Identify which cell holds the provided text, then report its [x, y] central coordinate. 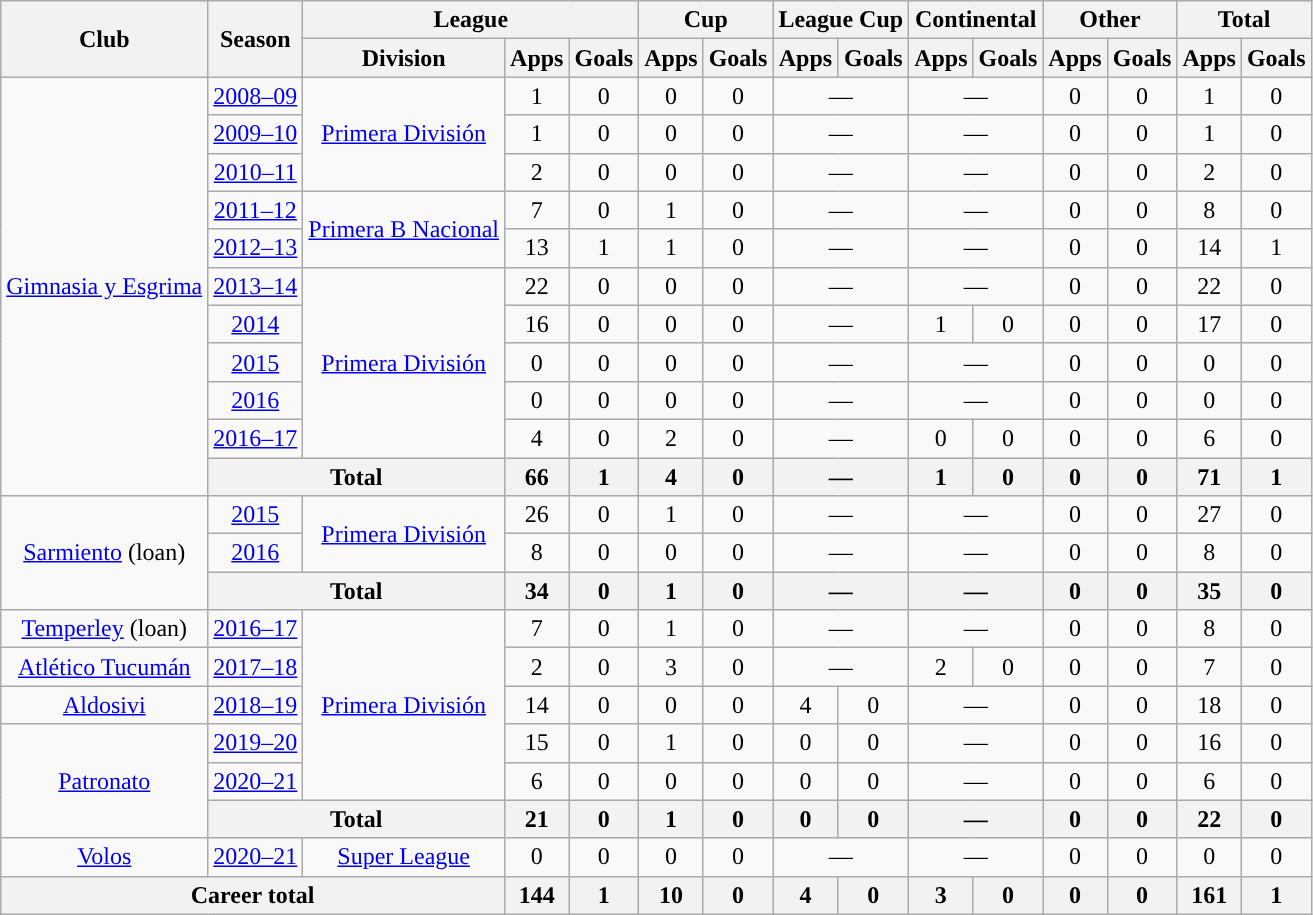
144 [537, 895]
2018–19 [256, 705]
Club [104, 39]
Other [1110, 20]
2017–18 [256, 667]
Cup [706, 20]
2019–20 [256, 743]
Super League [404, 857]
2011–12 [256, 210]
26 [537, 515]
34 [537, 591]
161 [1209, 895]
Season [256, 39]
2008–09 [256, 96]
Volos [104, 857]
Aldosivi [104, 705]
Temperley (loan) [104, 629]
27 [1209, 515]
Gimnasia y Esgrima [104, 286]
2010–11 [256, 172]
Division [404, 58]
League [471, 20]
13 [537, 248]
Atlético Tucumán [104, 667]
2012–13 [256, 248]
Primera B Nacional [404, 229]
71 [1209, 477]
18 [1209, 705]
Patronato [104, 781]
2009–10 [256, 134]
10 [671, 895]
66 [537, 477]
15 [537, 743]
35 [1209, 591]
2014 [256, 324]
Sarmiento (loan) [104, 553]
2013–14 [256, 286]
League Cup [841, 20]
21 [537, 819]
Continental [976, 20]
17 [1209, 324]
Career total [253, 895]
